Pinpoint the cell where the given text exists, returning its (X, Y) midpoint coordinate. 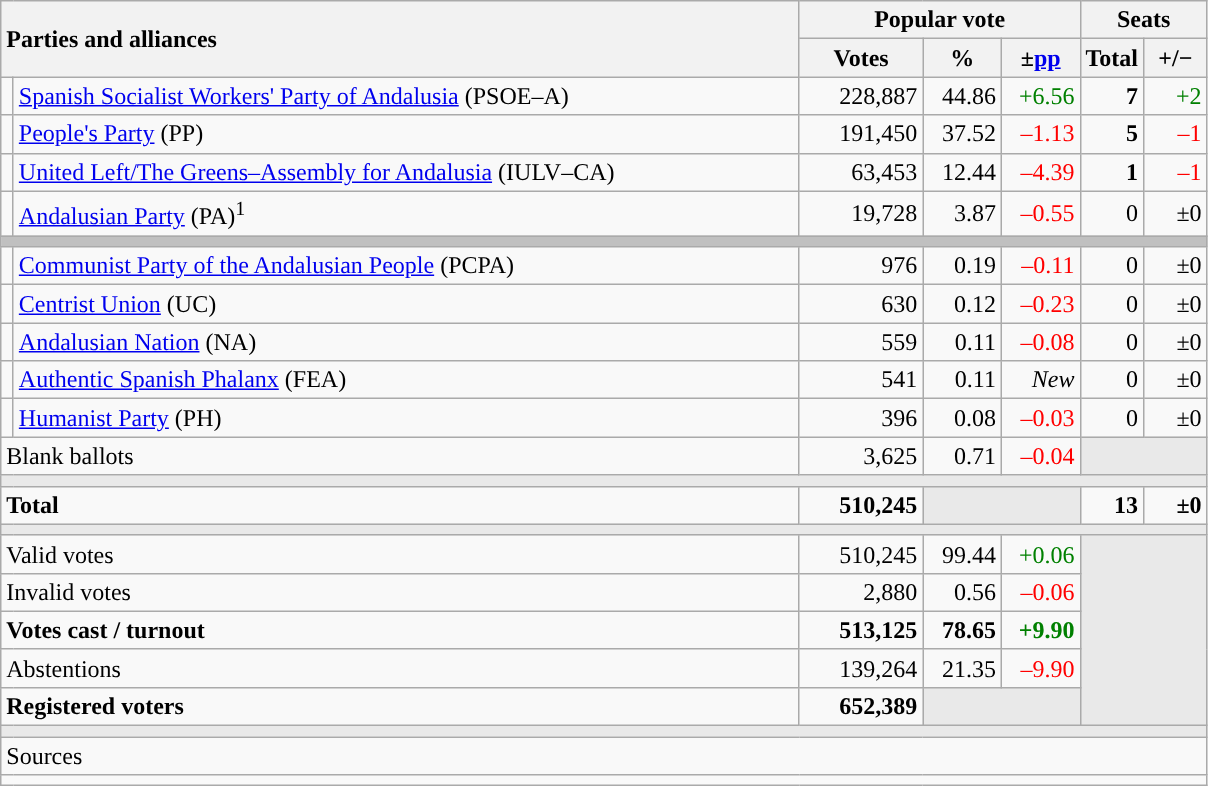
5 (1112, 134)
±pp (1040, 58)
–4.39 (1040, 172)
630 (861, 304)
0.12 (962, 304)
Seats (1144, 20)
21.35 (962, 668)
191,450 (861, 134)
+/− (1176, 58)
Humanist Party (PH) (406, 418)
+0.06 (1040, 554)
99.44 (962, 554)
37.52 (962, 134)
Valid votes (400, 554)
513,125 (861, 630)
3,625 (861, 456)
44.86 (962, 96)
–0.23 (1040, 304)
13 (1112, 505)
+6.56 (1040, 96)
559 (861, 342)
People's Party (PP) (406, 134)
Andalusian Nation (NA) (406, 342)
–0.55 (1040, 214)
% (962, 58)
Abstentions (400, 668)
12.44 (962, 172)
Authentic Spanish Phalanx (FEA) (406, 380)
Votes cast / turnout (400, 630)
0.71 (962, 456)
New (1040, 380)
652,389 (861, 706)
7 (1112, 96)
Popular vote (940, 20)
2,880 (861, 592)
976 (861, 266)
–0.11 (1040, 266)
Parties and alliances (400, 39)
0.56 (962, 592)
Invalid votes (400, 592)
228,887 (861, 96)
541 (861, 380)
Blank ballots (400, 456)
78.65 (962, 630)
63,453 (861, 172)
1 (1112, 172)
19,728 (861, 214)
–0.03 (1040, 418)
3.87 (962, 214)
Registered voters (400, 706)
Andalusian Party (PA)1 (406, 214)
–1.13 (1040, 134)
139,264 (861, 668)
+2 (1176, 96)
0.08 (962, 418)
–0.04 (1040, 456)
Sources (604, 756)
–9.90 (1040, 668)
+9.90 (1040, 630)
Votes (861, 58)
0.19 (962, 266)
United Left/The Greens–Assembly for Andalusia (IULV–CA) (406, 172)
396 (861, 418)
–0.08 (1040, 342)
Communist Party of the Andalusian People (PCPA) (406, 266)
Centrist Union (UC) (406, 304)
Spanish Socialist Workers' Party of Andalusia (PSOE–A) (406, 96)
–0.06 (1040, 592)
